Capture the cell that displays the provided text and extract its (x, y) central coordinate. 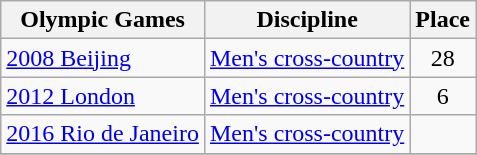
6 (443, 96)
Discipline (306, 20)
2008 Beijing (103, 58)
Olympic Games (103, 20)
28 (443, 58)
Place (443, 20)
2012 London (103, 96)
2016 Rio de Janeiro (103, 134)
